Capture the cell that displays the provided text and extract its [x, y] central coordinate. 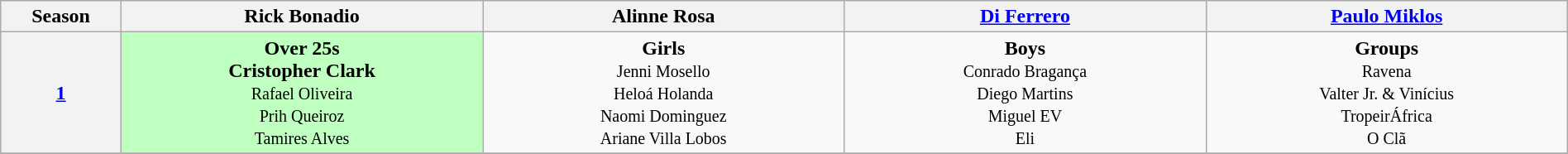
Over 25sCristopher ClarkRafael OliveiraPrih QueirozTamires Alves [301, 93]
Rick Bonadio [301, 17]
BoysConrado BragançaDiego MartinsMiguel EVEli [1025, 93]
1 [61, 93]
Di Ferrero [1025, 17]
Alinne Rosa [663, 17]
Season [61, 17]
Paulo Miklos [1386, 17]
GroupsRavenaValter Jr. & ViníciusTropeirÁfricaO Clã [1386, 93]
GirlsJenni MoselloHeloá HolandaNaomi DominguezAriane Villa Lobos [663, 93]
